Find where the given text appears and provide that cell's center as (X, Y) coordinate. 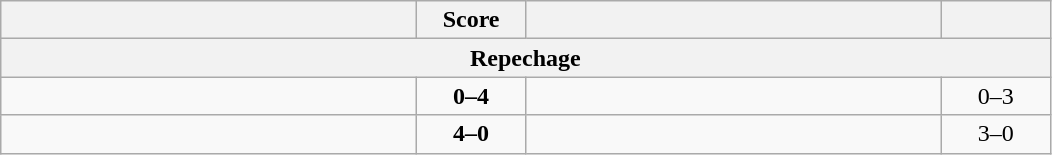
Repechage (526, 58)
0–4 (472, 96)
Score (472, 20)
0–3 (996, 96)
3–0 (996, 134)
4–0 (472, 134)
